From the cell containing the given text, extract its center point as (X, Y) coordinate. 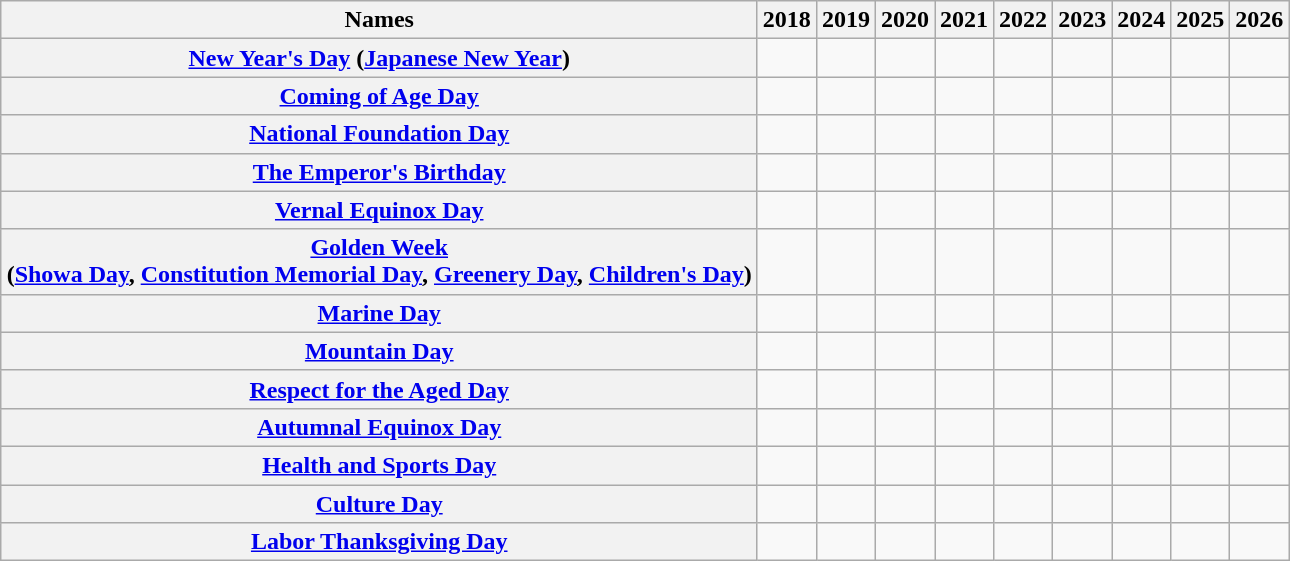
Culture Day (379, 503)
New Year's Day (Japanese New Year) (379, 58)
Respect for the Aged Day (379, 389)
2023 (1082, 20)
Coming of Age Day (379, 96)
2024 (1142, 20)
National Foundation Day (379, 134)
Autumnal Equinox Day (379, 427)
2020 (904, 20)
Golden Week (Showa Day, Constitution Memorial Day, Greenery Day, Children's Day) (379, 262)
2025 (1200, 20)
2022 (1024, 20)
The Emperor's Birthday (379, 172)
2021 (964, 20)
Marine Day (379, 313)
Health and Sports Day (379, 465)
2026 (1260, 20)
2018 (786, 20)
Vernal Equinox Day (379, 210)
Labor Thanksgiving Day (379, 542)
Mountain Day (379, 351)
Names (379, 20)
2019 (846, 20)
